Pinpoint the cell where the given text exists, returning its [X, Y] midpoint coordinate. 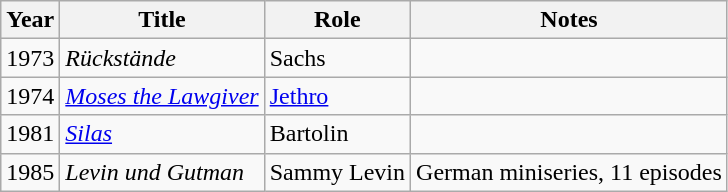
Moses the Lawgiver [162, 96]
Sachs [337, 58]
1985 [30, 172]
Sammy Levin [337, 172]
Rückstände [162, 58]
Notes [570, 20]
1974 [30, 96]
German miniseries, 11 episodes [570, 172]
1973 [30, 58]
1981 [30, 134]
Levin und Gutman [162, 172]
Jethro [337, 96]
Bartolin [337, 134]
Role [337, 20]
Silas [162, 134]
Title [162, 20]
Year [30, 20]
